Identify which cell holds the provided text, then report its (x, y) central coordinate. 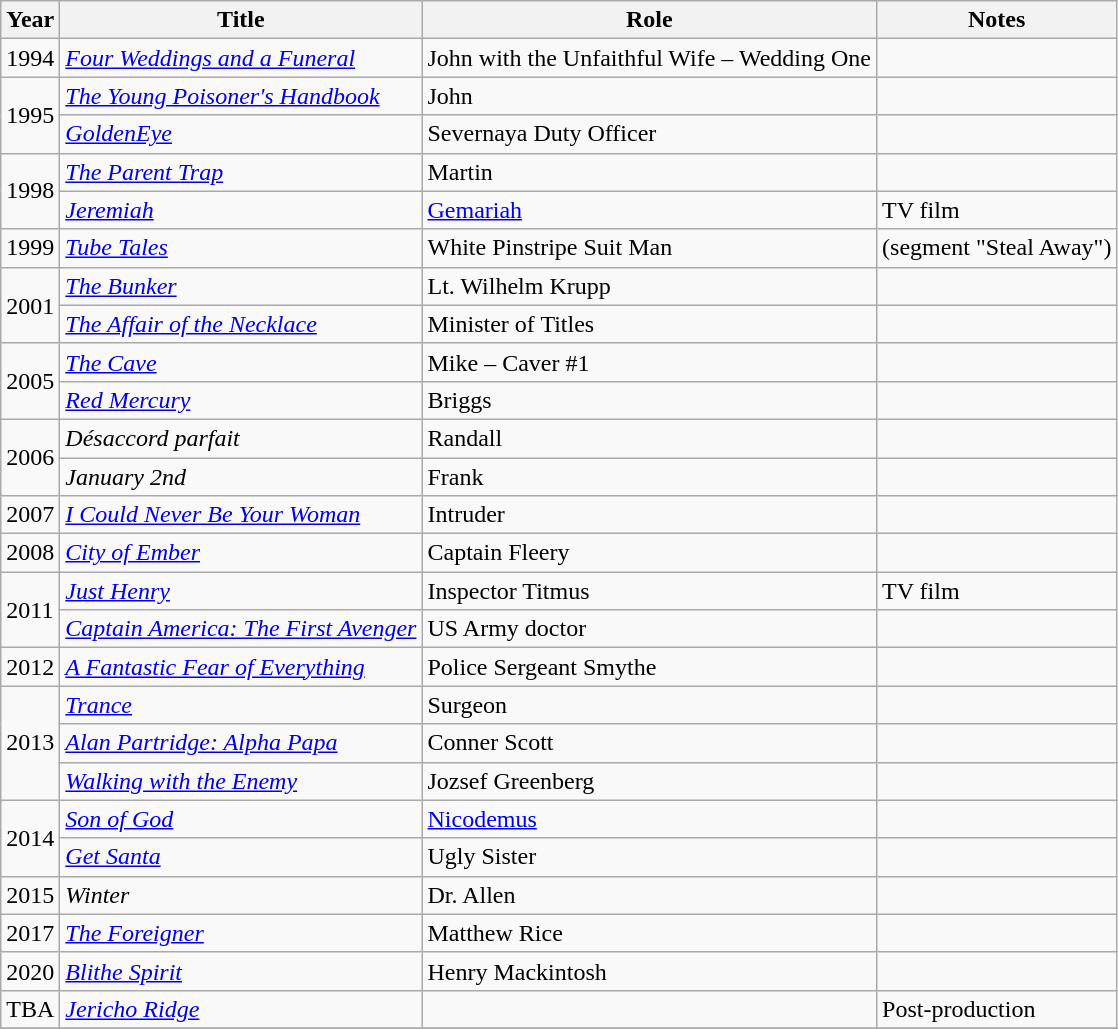
2017 (30, 933)
2008 (30, 553)
The Cave (241, 362)
Briggs (650, 400)
January 2nd (241, 477)
Severnaya Duty Officer (650, 134)
Mike – Caver #1 (650, 362)
The Foreigner (241, 933)
A Fantastic Fear of Everything (241, 667)
TBA (30, 1009)
2007 (30, 515)
2013 (30, 743)
Notes (997, 20)
Inspector Titmus (650, 591)
1995 (30, 115)
2011 (30, 610)
2014 (30, 838)
Randall (650, 438)
Lt. Wilhelm Krupp (650, 286)
Police Sergeant Smythe (650, 667)
2006 (30, 457)
Frank (650, 477)
Ugly Sister (650, 857)
White Pinstripe Suit Man (650, 248)
Minister of Titles (650, 324)
Son of God (241, 819)
Jericho Ridge (241, 1009)
The Bunker (241, 286)
I Could Never Be Your Woman (241, 515)
(segment "Steal Away") (997, 248)
1998 (30, 191)
1994 (30, 58)
Trance (241, 705)
Walking with the Enemy (241, 781)
Matthew Rice (650, 933)
2001 (30, 305)
Tube Tales (241, 248)
Role (650, 20)
2012 (30, 667)
Désaccord parfait (241, 438)
Dr. Allen (650, 895)
Jozsef Greenberg (650, 781)
Henry Mackintosh (650, 971)
2020 (30, 971)
Surgeon (650, 705)
Captain America: The First Avenger (241, 629)
Gemariah (650, 210)
Winter (241, 895)
The Young Poisoner's Handbook (241, 96)
2005 (30, 381)
Post-production (997, 1009)
Four Weddings and a Funeral (241, 58)
GoldenEye (241, 134)
Year (30, 20)
2015 (30, 895)
1999 (30, 248)
John with the Unfaithful Wife – Wedding One (650, 58)
Title (241, 20)
Just Henry (241, 591)
The Affair of the Necklace (241, 324)
The Parent Trap (241, 172)
Alan Partridge: Alpha Papa (241, 743)
Red Mercury (241, 400)
Nicodemus (650, 819)
Get Santa (241, 857)
John (650, 96)
US Army doctor (650, 629)
Conner Scott (650, 743)
Intruder (650, 515)
City of Ember (241, 553)
Captain Fleery (650, 553)
Jeremiah (241, 210)
Blithe Spirit (241, 971)
Martin (650, 172)
